Find where the given text appears and provide that cell's center as [x, y] coordinate. 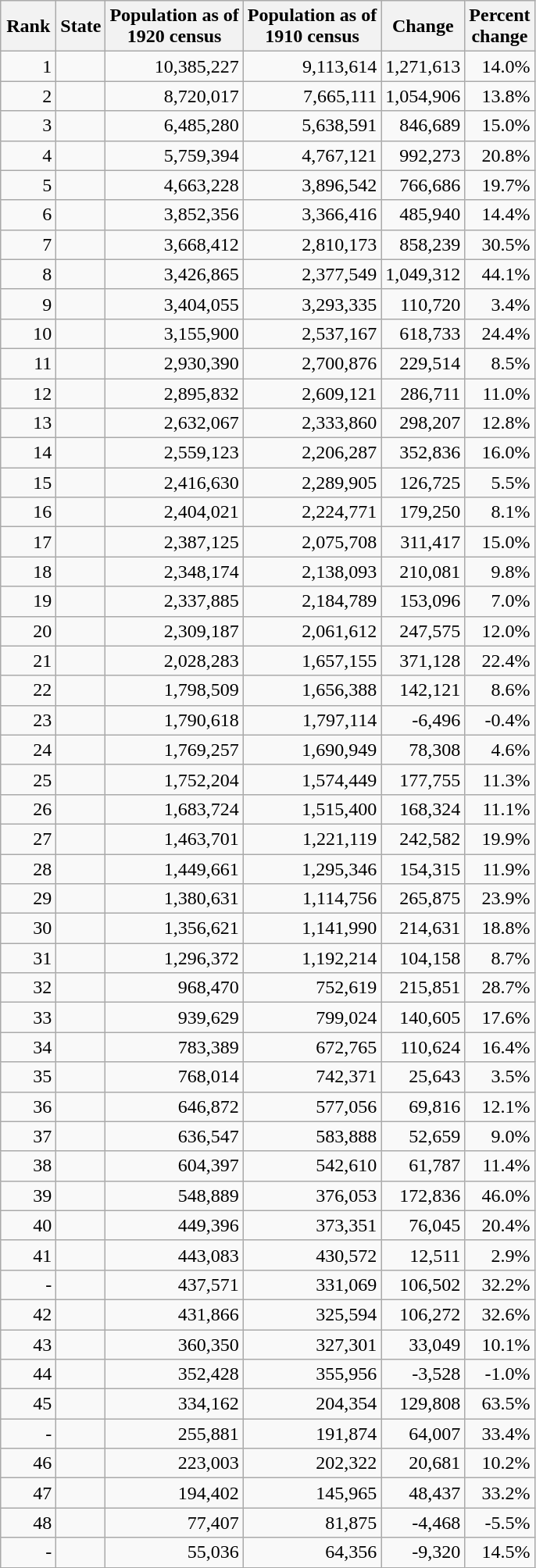
30.5% [500, 244]
46.0% [500, 1196]
371,128 [423, 661]
-1.0% [500, 1374]
14 [28, 453]
19.9% [500, 839]
64,356 [312, 1552]
2 [28, 96]
28.7% [500, 988]
6 [28, 215]
45 [28, 1404]
126,725 [423, 483]
2,348,174 [174, 572]
15 [28, 483]
2,224,771 [312, 512]
4 [28, 155]
1,271,613 [423, 66]
129,808 [423, 1404]
36 [28, 1107]
742,371 [312, 1077]
2,559,123 [174, 453]
154,315 [423, 869]
311,417 [423, 542]
355,956 [312, 1374]
247,575 [423, 631]
27 [28, 839]
5,759,394 [174, 155]
485,940 [423, 215]
2,289,905 [312, 483]
204,354 [312, 1404]
548,889 [174, 1196]
265,875 [423, 899]
255,881 [174, 1434]
2,184,789 [312, 601]
32.2% [500, 1285]
64,007 [423, 1434]
1,295,346 [312, 869]
449,396 [174, 1225]
140,605 [423, 1017]
177,755 [423, 779]
783,389 [174, 1047]
7,665,111 [312, 96]
1,114,756 [312, 899]
2,810,173 [312, 244]
3.4% [500, 304]
34 [28, 1047]
Population as of1920 census [174, 27]
215,851 [423, 988]
9.0% [500, 1136]
191,874 [312, 1434]
846,689 [423, 126]
29 [28, 899]
10.2% [500, 1463]
992,273 [423, 155]
9 [28, 304]
376,053 [312, 1196]
14.4% [500, 215]
2,416,630 [174, 483]
3,155,900 [174, 333]
1,515,400 [312, 809]
13.8% [500, 96]
31 [28, 958]
39 [28, 1196]
298,207 [423, 423]
939,629 [174, 1017]
1,463,701 [174, 839]
20.4% [500, 1225]
81,875 [312, 1523]
32.6% [500, 1314]
3.5% [500, 1077]
-3,528 [423, 1374]
229,514 [423, 363]
8.7% [500, 958]
968,470 [174, 988]
33,049 [423, 1344]
1,296,372 [174, 958]
1,769,257 [174, 750]
63.5% [500, 1404]
142,121 [423, 690]
7.0% [500, 601]
11.3% [500, 779]
2,061,612 [312, 631]
210,081 [423, 572]
1,657,155 [312, 661]
7 [28, 244]
33.4% [500, 1434]
2,404,021 [174, 512]
19 [28, 601]
12,511 [423, 1255]
17.6% [500, 1017]
13 [28, 423]
2,075,708 [312, 542]
223,003 [174, 1463]
327,301 [312, 1344]
77,407 [174, 1523]
2,700,876 [312, 363]
1,683,724 [174, 809]
11.4% [500, 1166]
373,351 [312, 1225]
16 [28, 512]
-5.5% [500, 1523]
168,324 [423, 809]
352,428 [174, 1374]
4.6% [500, 750]
12 [28, 393]
25,643 [423, 1077]
2,895,832 [174, 393]
1,574,449 [312, 779]
766,686 [423, 185]
3,404,055 [174, 304]
360,350 [174, 1344]
2,309,187 [174, 631]
604,397 [174, 1166]
799,024 [312, 1017]
1,049,312 [423, 274]
47 [28, 1493]
17 [28, 542]
4,663,228 [174, 185]
2,028,283 [174, 661]
10,385,227 [174, 66]
33 [28, 1017]
104,158 [423, 958]
20.8% [500, 155]
37 [28, 1136]
583,888 [312, 1136]
11.0% [500, 393]
2,537,167 [312, 333]
35 [28, 1077]
44.1% [500, 274]
61,787 [423, 1166]
618,733 [423, 333]
286,711 [423, 393]
1,798,509 [174, 690]
41 [28, 1255]
24.4% [500, 333]
1 [28, 66]
636,547 [174, 1136]
Percentchange [500, 27]
1,054,906 [423, 96]
5 [28, 185]
145,965 [312, 1493]
12.0% [500, 631]
16.0% [500, 453]
1,752,204 [174, 779]
32 [28, 988]
110,720 [423, 304]
30 [28, 928]
State [81, 27]
-4,468 [423, 1523]
28 [28, 869]
12.1% [500, 1107]
3 [28, 126]
3,366,416 [312, 215]
22 [28, 690]
48,437 [423, 1493]
69,816 [423, 1107]
331,069 [312, 1285]
106,502 [423, 1285]
25 [28, 779]
431,866 [174, 1314]
1,656,388 [312, 690]
23.9% [500, 899]
48 [28, 1523]
76,045 [423, 1225]
55,036 [174, 1552]
46 [28, 1463]
16.4% [500, 1047]
20,681 [423, 1463]
4,767,121 [312, 155]
153,096 [423, 601]
19.7% [500, 185]
20 [28, 631]
33.2% [500, 1493]
2,206,287 [312, 453]
1,192,214 [312, 958]
577,056 [312, 1107]
14.0% [500, 66]
9,113,614 [312, 66]
3,852,356 [174, 215]
2.9% [500, 1255]
1,797,114 [312, 720]
38 [28, 1166]
-0.4% [500, 720]
2,377,549 [312, 274]
1,141,990 [312, 928]
Population as of1910 census [312, 27]
443,083 [174, 1255]
8.6% [500, 690]
242,582 [423, 839]
21 [28, 661]
8.5% [500, 363]
3,668,412 [174, 244]
2,387,125 [174, 542]
14.5% [500, 1552]
22.4% [500, 661]
1,690,949 [312, 750]
110,624 [423, 1047]
40 [28, 1225]
2,337,885 [174, 601]
42 [28, 1314]
1,790,618 [174, 720]
542,610 [312, 1166]
179,250 [423, 512]
3,293,335 [312, 304]
1,449,661 [174, 869]
-9,320 [423, 1552]
334,162 [174, 1404]
202,322 [312, 1463]
2,632,067 [174, 423]
52,659 [423, 1136]
752,619 [312, 988]
858,239 [423, 244]
2,333,860 [312, 423]
2,138,093 [312, 572]
-6,496 [423, 720]
43 [28, 1344]
12.8% [500, 423]
Change [423, 27]
Rank [28, 27]
9.8% [500, 572]
172,836 [423, 1196]
194,402 [174, 1493]
430,572 [312, 1255]
78,308 [423, 750]
2,609,121 [312, 393]
26 [28, 809]
5,638,591 [312, 126]
18.8% [500, 928]
646,872 [174, 1107]
11.1% [500, 809]
6,485,280 [174, 126]
768,014 [174, 1077]
18 [28, 572]
1,356,621 [174, 928]
1,221,119 [312, 839]
10.1% [500, 1344]
8,720,017 [174, 96]
8 [28, 274]
3,896,542 [312, 185]
3,426,865 [174, 274]
5.5% [500, 483]
2,930,390 [174, 363]
11.9% [500, 869]
24 [28, 750]
106,272 [423, 1314]
1,380,631 [174, 899]
437,571 [174, 1285]
352,836 [423, 453]
672,765 [312, 1047]
10 [28, 333]
23 [28, 720]
8.1% [500, 512]
214,631 [423, 928]
325,594 [312, 1314]
11 [28, 363]
44 [28, 1374]
